Determine the (X, Y) coordinate at the center of the cell enclosing the given text.  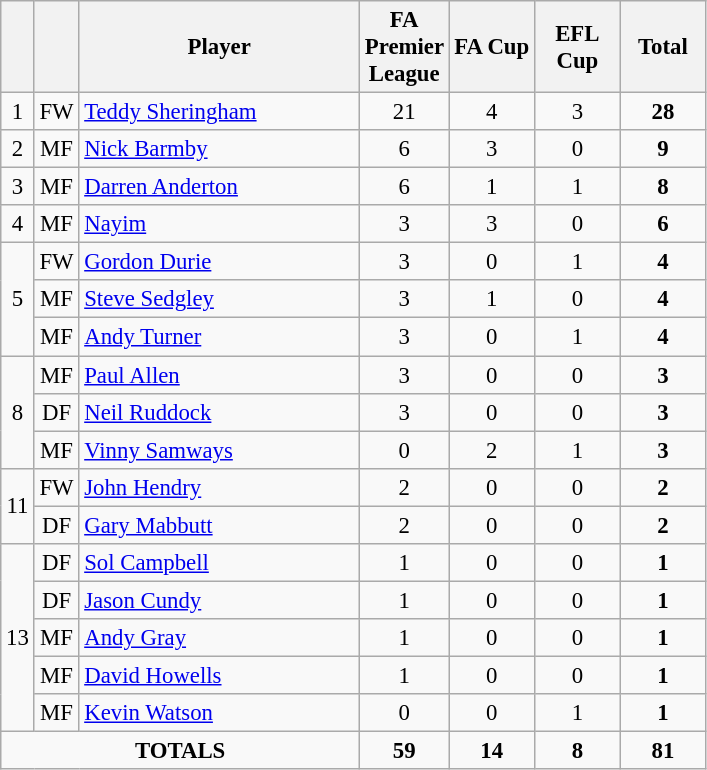
59 (404, 751)
9 (663, 149)
Sol Campbell (220, 563)
Player (220, 47)
Jason Cundy (220, 600)
5 (18, 300)
EFL Cup (578, 47)
Nayim (220, 224)
Neil Ruddock (220, 412)
Kevin Watson (220, 713)
FA Cup (492, 47)
Paul Allen (220, 375)
14 (492, 751)
Andy Gray (220, 638)
Vinny Samways (220, 450)
13 (18, 638)
Gary Mabbutt (220, 525)
FA Premier League (404, 47)
TOTALS (180, 751)
Darren Anderton (220, 187)
Nick Barmby (220, 149)
Steve Sedgley (220, 299)
11 (18, 506)
Andy Turner (220, 337)
Total (663, 47)
Teddy Sheringham (220, 112)
21 (404, 112)
81 (663, 751)
Gordon Durie (220, 262)
David Howells (220, 675)
28 (663, 112)
John Hendry (220, 487)
